From the cell containing the given text, extract its center point as (x, y) coordinate. 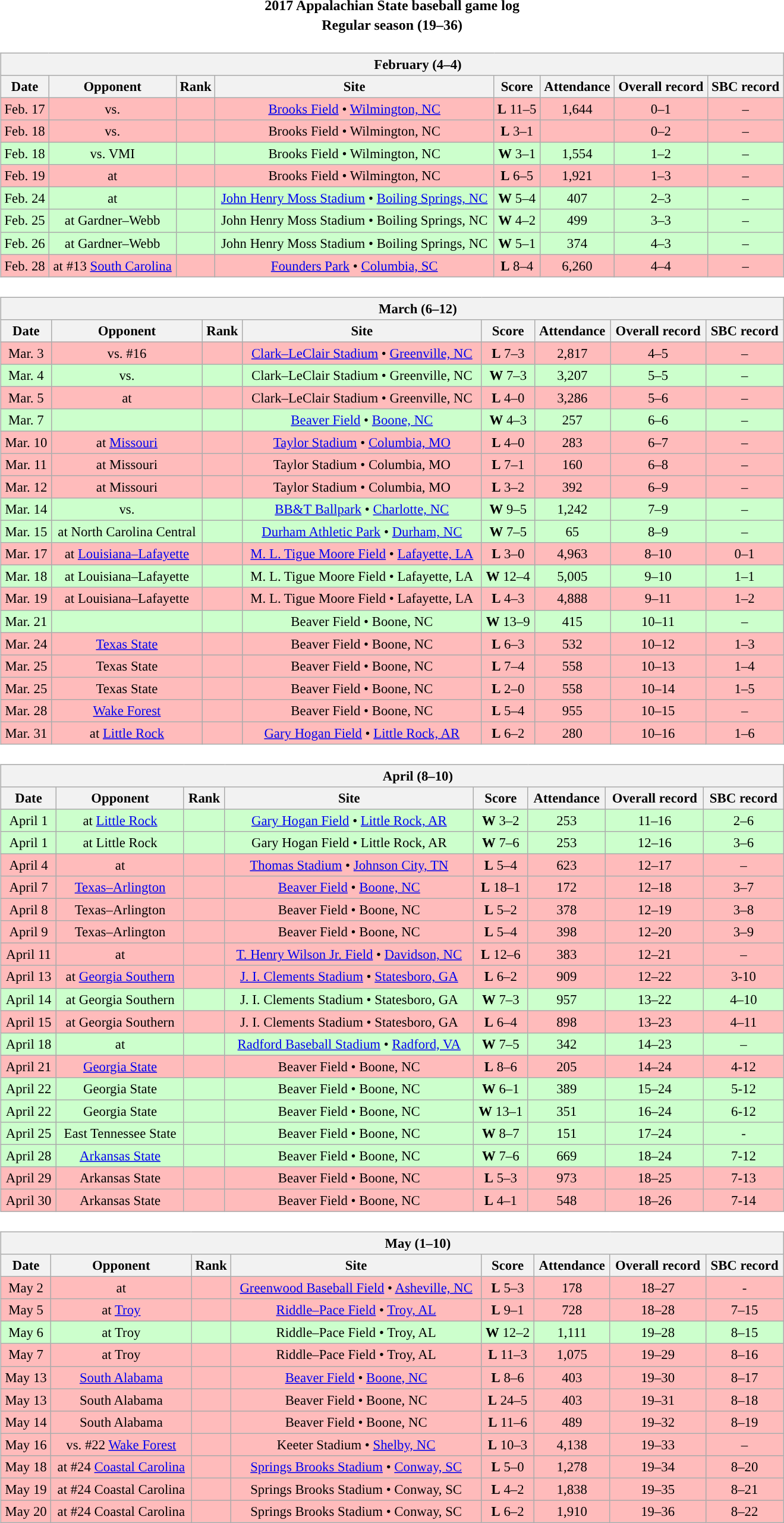
W 13–9 (508, 621)
10–15 (659, 710)
May 5 (26, 1310)
378 (567, 910)
8–20 (744, 1467)
3–3 (661, 221)
7-13 (744, 1178)
8–18 (744, 1400)
898 (567, 1022)
Mar. 4 (26, 375)
4–10 (744, 999)
12–16 (655, 843)
7–15 (744, 1310)
1,278 (572, 1467)
1–6 (744, 733)
April 9 (29, 932)
Wake Forest (127, 710)
April 28 (29, 1156)
4–4 (661, 266)
W 9–5 (508, 509)
19–32 (657, 1422)
at North Carolina Central (127, 532)
May 2 (26, 1288)
11–16 (655, 820)
W 8–7 (500, 1134)
L 11–3 (508, 1355)
L 4–1 (500, 1200)
L 7–1 (508, 465)
L 10–3 (508, 1445)
15–24 (655, 1088)
L 12–6 (500, 955)
19–34 (657, 1467)
728 (572, 1310)
L 3–0 (508, 554)
415 (572, 621)
Mar. 14 (26, 509)
1–5 (744, 688)
10–16 (659, 733)
12–19 (655, 910)
10–13 (659, 666)
9–11 (659, 599)
0–2 (661, 131)
Mar. 31 (26, 733)
Feb. 25 (25, 221)
Mar. 28 (26, 710)
7–9 (659, 509)
vs. VMI (113, 154)
Feb. 24 (25, 199)
4,138 (572, 1445)
April 13 (29, 977)
Mar. 17 (26, 554)
351 (567, 1111)
12–20 (655, 932)
5–6 (659, 398)
12–18 (655, 888)
17–24 (655, 1134)
8–10 (659, 554)
18–27 (657, 1288)
2,817 (572, 353)
vs. #22 Wake Forest (121, 1445)
W 4–3 (508, 420)
L 6–3 (508, 644)
3-10 (744, 977)
383 (567, 955)
283 (572, 442)
1,921 (578, 176)
5–5 (659, 375)
April 8 (29, 910)
389 (567, 1088)
172 (567, 888)
392 (572, 487)
Mar. 11 (26, 465)
Radford Baseball Stadium • Radford, VA (350, 1044)
Mar. 18 (26, 577)
65 (572, 532)
May 18 (26, 1467)
3,207 (572, 375)
L 6–4 (500, 1022)
5,005 (572, 577)
13–22 (655, 999)
19–33 (657, 1445)
342 (567, 1044)
19–31 (657, 1400)
12–21 (655, 955)
4,963 (572, 554)
8–15 (744, 1333)
623 (567, 865)
February (4–4) (392, 64)
160 (572, 465)
1,910 (572, 1512)
8–16 (744, 1355)
April 14 (29, 999)
April 15 (29, 1022)
Founders Park • Columbia, SC (354, 266)
1–1 (744, 577)
L 6–5 (517, 176)
April 29 (29, 1178)
May (1–10) (392, 1243)
L 4–3 (508, 599)
407 (578, 199)
4–11 (744, 1022)
W 5–4 (517, 199)
April 7 (29, 888)
Thomas Stadium • Johnson City, TN (350, 865)
280 (572, 733)
973 (567, 1178)
14–24 (655, 1066)
W 5–1 (517, 243)
vs. #16 (127, 353)
Keeter Stadium • Shelby, NC (357, 1445)
3–6 (744, 843)
East Tennessee State (120, 1134)
W 4–2 (517, 221)
May 20 (26, 1512)
16–24 (655, 1111)
8–21 (744, 1489)
2–6 (744, 820)
8–17 (744, 1377)
L 8–4 (517, 266)
2–3 (661, 199)
12–22 (655, 977)
1,111 (572, 1333)
18–26 (655, 1200)
10–11 (659, 621)
669 (567, 1156)
4,888 (572, 599)
L 4–2 (508, 1489)
6–6 (659, 420)
W 6–1 (500, 1088)
L 11–5 (517, 109)
May 19 (26, 1489)
April 21 (29, 1066)
8–9 (659, 532)
Mar. 15 (26, 532)
W 13–1 (500, 1111)
Feb. 28 (25, 266)
April 30 (29, 1200)
3,286 (572, 398)
April 4 (29, 865)
10–14 (659, 688)
6,260 (578, 266)
Mar. 7 (26, 420)
5-12 (744, 1088)
Feb. 19 (25, 176)
May 6 (26, 1333)
955 (572, 710)
L 7–4 (508, 666)
19–28 (657, 1333)
W 12–2 (508, 1333)
April 11 (29, 955)
4-12 (744, 1066)
T. Henry Wilson Jr. Field • Davidson, NC (350, 955)
L 9–1 (508, 1310)
Mar. 5 (26, 398)
April 18 (29, 1044)
Greenwood Baseball Field • Asheville, NC (357, 1288)
18–25 (655, 1178)
205 (567, 1066)
3–7 (744, 888)
9–10 (659, 577)
3–9 (744, 932)
March (6–12) (392, 309)
257 (572, 420)
499 (578, 221)
1,838 (572, 1489)
Mar. 24 (26, 644)
6–8 (659, 465)
Feb. 26 (25, 243)
W 12–4 (508, 577)
151 (567, 1134)
L 7–3 (508, 353)
Mar. 10 (26, 442)
L 5–2 (500, 910)
13–23 (655, 1022)
April 25 (29, 1134)
19–36 (657, 1512)
3–8 (744, 910)
at #13 South Carolina (113, 266)
4–3 (661, 243)
548 (567, 1200)
1–4 (744, 666)
14–23 (655, 1044)
532 (572, 644)
178 (572, 1288)
374 (578, 243)
6–7 (659, 442)
12–17 (655, 865)
909 (567, 977)
957 (567, 999)
L 2–0 (508, 688)
1,644 (578, 109)
May 14 (26, 1422)
Mar. 12 (26, 487)
489 (572, 1422)
7-14 (744, 1200)
Mar. 3 (26, 353)
18–28 (657, 1310)
18–24 (655, 1156)
Mar. 21 (26, 621)
10–12 (659, 644)
4–5 (659, 353)
April (8–10) (392, 776)
1,242 (572, 509)
19–29 (657, 1355)
Feb. 17 (25, 109)
1,554 (578, 154)
398 (567, 932)
6-12 (744, 1111)
19–35 (657, 1489)
L 3–1 (517, 131)
8–19 (744, 1422)
7-12 (744, 1156)
L 24–5 (508, 1400)
L 3–2 (508, 487)
May 16 (26, 1445)
L 11–6 (508, 1422)
W 3–1 (517, 154)
W 3–2 (500, 820)
L 18–1 (500, 888)
May 7 (26, 1355)
6–9 (659, 487)
BB&T Ballpark • Charlotte, NC (361, 509)
19–30 (657, 1377)
8–22 (744, 1512)
1,075 (572, 1355)
Mar. 19 (26, 599)
L 5–0 (508, 1467)
Durham Athletic Park • Durham, NC (361, 532)
